Search for the cell housing the specified text and yield its [x, y] center coordinate. 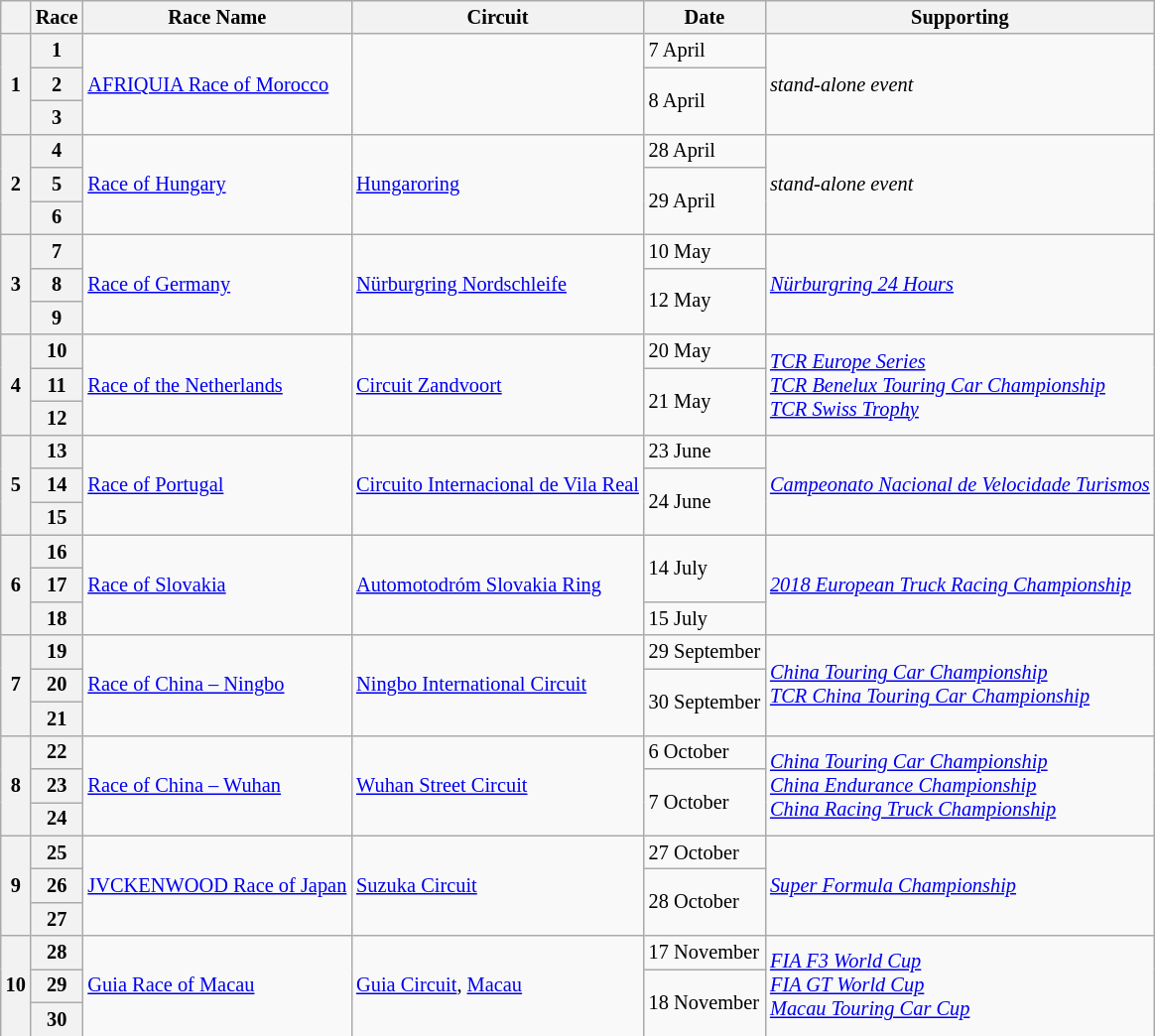
20 [58, 685]
Race Name [216, 17]
30 [58, 1019]
21 May [705, 401]
7 October [705, 802]
16 [58, 552]
22 [58, 752]
Supporting [961, 17]
Race of China – Ningbo [216, 685]
6 October [705, 752]
24 [58, 819]
23 [58, 785]
Wuhan Street Circuit [498, 786]
28 October [705, 901]
14 July [705, 568]
25 [58, 852]
29 September [705, 652]
Guia Circuit, Macau [498, 986]
17 [58, 584]
29 [58, 985]
Race of Hungary [216, 185]
19 [58, 652]
20 May [705, 351]
Race of the Netherlands [216, 385]
Race of Germany [216, 284]
Race [58, 17]
Automotodróm Slovakia Ring [498, 585]
Suzuka Circuit [498, 885]
21 [58, 718]
Circuito Internacional de Vila Real [498, 484]
Hungaroring [498, 185]
Race of Slovakia [216, 585]
13 [58, 452]
23 June [705, 452]
Nürburgring 24 Hours [961, 284]
Ningbo International Circuit [498, 685]
JVCKENWOOD Race of Japan [216, 885]
Nürburgring Nordschleife [498, 284]
Circuit Zandvoort [498, 385]
AFRIQUIA Race of Morocco [216, 83]
TCR Europe SeriesTCR Benelux Touring Car ChampionshipTCR Swiss Trophy [961, 385]
12 May [705, 302]
7 April [705, 51]
17 November [705, 953]
FIA F3 World CupFIA GT World Cup Macau Touring Car Cup [961, 986]
18 [58, 618]
18 November [705, 1002]
26 [58, 885]
11 [58, 385]
Guia Race of Macau [216, 986]
China Touring Car ChampionshipTCR China Touring Car Championship [961, 685]
14 [58, 485]
15 July [705, 618]
27 October [705, 852]
2018 European Truck Racing Championship [961, 585]
24 June [705, 502]
Date [705, 17]
Campeonato Nacional de Velocidade Turismos [961, 484]
29 April [705, 200]
15 [58, 518]
Race of Portugal [216, 484]
China Touring Car ChampionshipChina Endurance ChampionshipChina Racing Truck Championship [961, 786]
8 April [705, 101]
Circuit [498, 17]
30 September [705, 701]
27 [58, 919]
28 April [705, 151]
12 [58, 418]
Super Formula Championship [961, 885]
10 May [705, 251]
Race of China – Wuhan [216, 786]
28 [58, 953]
